Return the [x, y] coordinate for the center point of the cell that contains the specified text.  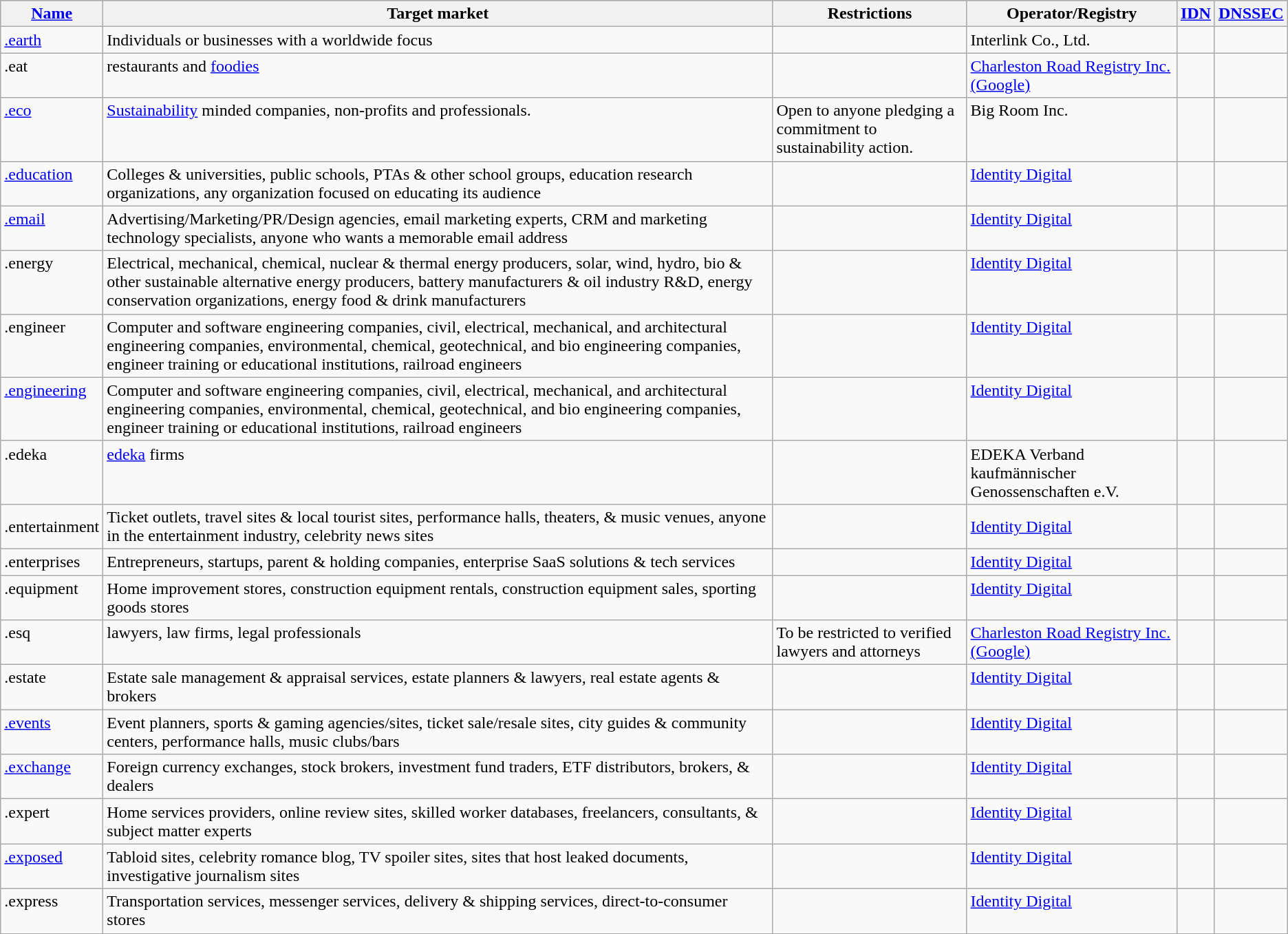
.exposed [52, 866]
Name [52, 14]
IDN [1196, 14]
.esq [52, 643]
Individuals or businesses with a worldwide focus [438, 40]
Transportation services, messenger services, delivery & shipping services, direct-to-consumer stores [438, 911]
.email [52, 229]
Home improvement stores, construction equipment rentals, construction equipment sales, sporting goods stores [438, 597]
.engineering [52, 409]
To be restricted to verified lawyers and attorneys [870, 643]
Interlink Co., Ltd. [1072, 40]
.earth [52, 40]
EDEKA Verband kaufmännischer Genossenschaften e.V. [1072, 472]
.enterprises [52, 562]
edeka firms [438, 472]
Operator/Registry [1072, 14]
Home services providers, online review sites, skilled worker databases, freelancers, consultants, & subject matter experts [438, 822]
.equipment [52, 597]
Restrictions [870, 14]
.energy [52, 282]
.entertainment [52, 526]
.eco [52, 129]
lawyers, law firms, legal professionals [438, 643]
DNSSEC [1251, 14]
Foreign currency exchanges, stock brokers, investment fund traders, ETF distributors, brokers, & dealers [438, 776]
Entrepreneurs, startups, parent & holding companies, enterprise SaaS solutions & tech services [438, 562]
Event planners, sports & gaming agencies/sites, ticket sale/resale sites, city guides & community centers, performance halls, music clubs/bars [438, 732]
.education [52, 183]
Sustainability minded companies, non-profits and professionals. [438, 129]
Big Room Inc. [1072, 129]
.edeka [52, 472]
Estate sale management & appraisal services, estate planners & lawyers, real estate agents & brokers [438, 687]
.eat [52, 76]
Target market [438, 14]
.express [52, 911]
Open to anyone pledging a commitment to sustainability action. [870, 129]
.exchange [52, 776]
.events [52, 732]
.expert [52, 822]
.engineer [52, 346]
restaurants and foodies [438, 76]
.estate [52, 687]
Tabloid sites, celebrity romance blog, TV spoiler sites, sites that host leaked documents, investigative journalism sites [438, 866]
